Locate the cell with the specified text and output its [X, Y] center coordinate. 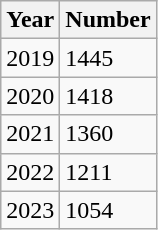
Year [30, 20]
2021 [30, 134]
1418 [108, 96]
1360 [108, 134]
1211 [108, 172]
2020 [30, 96]
Number [108, 20]
2019 [30, 58]
1445 [108, 58]
2023 [30, 210]
2022 [30, 172]
1054 [108, 210]
